Return [x, y] of the center of cell containing provided text 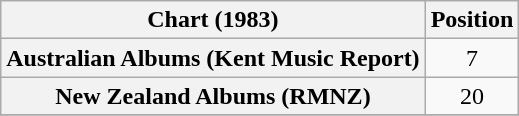
New Zealand Albums (RMNZ) [213, 96]
Position [472, 20]
20 [472, 96]
7 [472, 58]
Chart (1983) [213, 20]
Australian Albums (Kent Music Report) [213, 58]
